Return the (x, y) coordinate for the center point of the cell that contains the specified text.  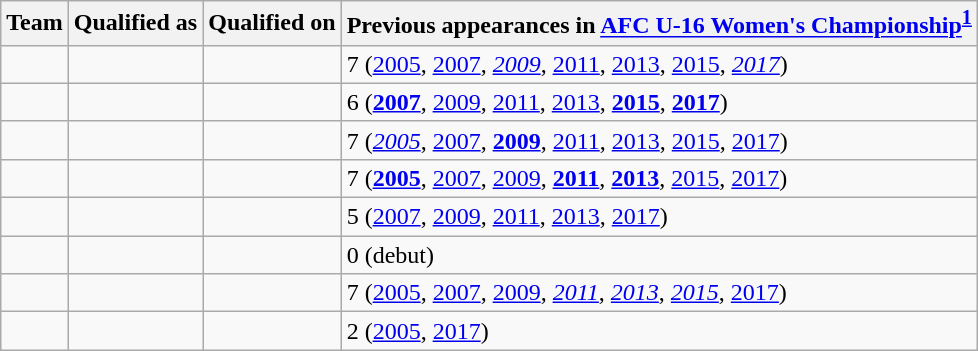
Qualified on (272, 24)
5 (2007, 2009, 2011, 2013, 2017) (659, 217)
0 (debut) (659, 255)
Team (35, 24)
Previous appearances in AFC U-16 Women's Championship1 (659, 24)
6 (2007, 2009, 2011, 2013, 2015, 2017) (659, 102)
2 (2005, 2017) (659, 331)
Qualified as (135, 24)
